Capture the cell that displays the provided text and extract its [X, Y] central coordinate. 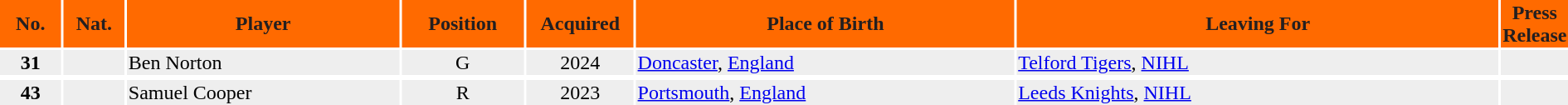
G [463, 62]
2024 [580, 62]
Leeds Knights, NIHL [1258, 92]
Press Release [1535, 23]
Leaving For [1258, 23]
R [463, 92]
No. [31, 23]
Doncaster, England [825, 62]
31 [31, 62]
43 [31, 92]
2023 [580, 92]
Acquired [580, 23]
Samuel Cooper [263, 92]
Player [263, 23]
Position [463, 23]
Nat. [95, 23]
Telford Tigers, NIHL [1258, 62]
Ben Norton [263, 62]
Portsmouth, England [825, 92]
Place of Birth [825, 23]
